Identify which cell holds the provided text, then report its [x, y] central coordinate. 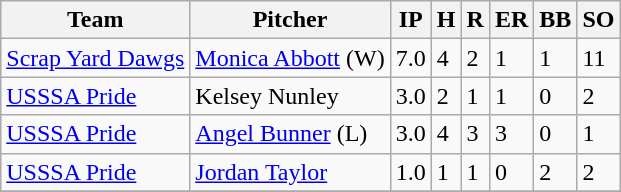
ER [511, 20]
Monica Abbott (W) [290, 58]
1.0 [410, 172]
IP [410, 20]
Jordan Taylor [290, 172]
Team [96, 20]
H [446, 20]
Scrap Yard Dawgs [96, 58]
Pitcher [290, 20]
Kelsey Nunley [290, 96]
Angel Bunner (L) [290, 134]
BB [556, 20]
SO [598, 20]
R [475, 20]
7.0 [410, 58]
11 [598, 58]
